Extract the (x, y) coordinate from the center of the cell holding the provided text.  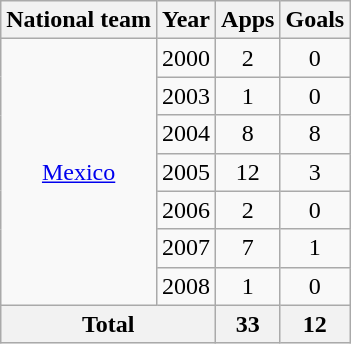
2007 (186, 248)
33 (248, 324)
2006 (186, 210)
3 (315, 172)
2004 (186, 134)
2005 (186, 172)
7 (248, 248)
2008 (186, 286)
2003 (186, 96)
2000 (186, 58)
Total (108, 324)
Apps (248, 20)
Goals (315, 20)
Mexico (79, 172)
National team (79, 20)
Year (186, 20)
